Pinpoint the cell where the given text exists, returning its (x, y) midpoint coordinate. 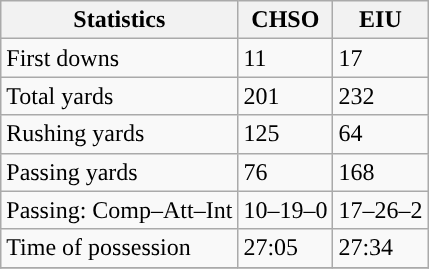
Rushing yards (120, 134)
Passing yards (120, 172)
CHSO (286, 20)
Total yards (120, 96)
64 (380, 134)
11 (286, 58)
Time of possession (120, 248)
Statistics (120, 20)
168 (380, 172)
First downs (120, 58)
EIU (380, 20)
76 (286, 172)
27:05 (286, 248)
17 (380, 58)
10–19–0 (286, 210)
201 (286, 96)
232 (380, 96)
125 (286, 134)
17–26–2 (380, 210)
27:34 (380, 248)
Passing: Comp–Att–Int (120, 210)
